Capture the cell that displays the provided text and extract its (X, Y) central coordinate. 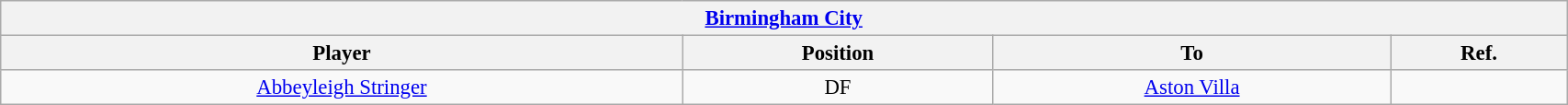
Abbeyleigh Stringer (342, 87)
Player (342, 53)
DF (838, 87)
Position (838, 53)
Ref. (1479, 53)
To (1192, 53)
Aston Villa (1192, 87)
Birmingham City (784, 18)
